Locate the cell with the specified text and output its (x, y) center coordinate. 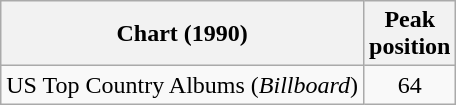
US Top Country Albums (Billboard) (182, 85)
Peakposition (410, 34)
Chart (1990) (182, 34)
64 (410, 85)
